Identify which cell holds the provided text, then report its [x, y] central coordinate. 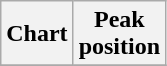
Chart [37, 34]
Peakposition [119, 34]
